Provide the [x, y] coordinate of the cell's center where the given text is located.  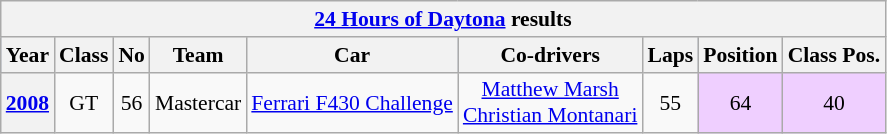
Co-drivers [550, 55]
No [132, 55]
Matthew Marsh Christian Montanari [550, 102]
Car [352, 55]
Year [28, 55]
Position [740, 55]
64 [740, 102]
Class [84, 55]
Team [198, 55]
24 Hours of Daytona results [443, 19]
Mastercar [198, 102]
2008 [28, 102]
55 [670, 102]
Ferrari F430 Challenge [352, 102]
40 [834, 102]
GT [84, 102]
Class Pos. [834, 55]
Laps [670, 55]
56 [132, 102]
